Return the [X, Y] coordinate for the center point of the cell that contains the specified text.  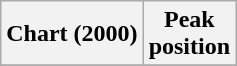
Peakposition [189, 34]
Chart (2000) [72, 34]
